Detect which cell encompasses the target text, then output its [x, y] center coordinate. 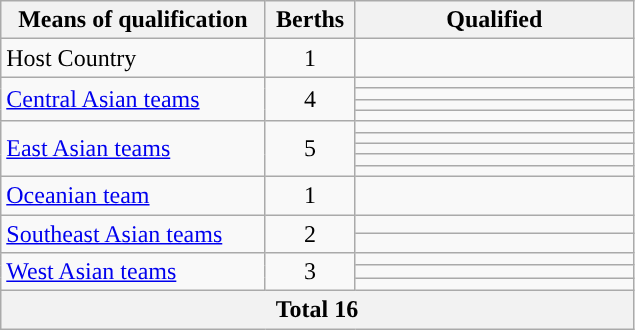
Qualified [494, 20]
West Asian teams [133, 272]
Host Country [133, 58]
Southeast Asian teams [133, 233]
4 [310, 99]
Central Asian teams [133, 99]
Berths [310, 20]
5 [310, 148]
3 [310, 272]
2 [310, 233]
Oceanian team [133, 195]
Means of qualification [133, 20]
East Asian teams [133, 148]
Total 16 [318, 310]
